For the text-containing cell, return its midpoint in (X, Y) coordinate format. 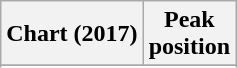
Chart (2017) (72, 34)
Peakposition (189, 34)
